Provide the [x, y] coordinate of the cell's center where the given text is located.  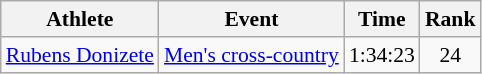
Rubens Donizete [80, 55]
24 [450, 55]
Men's cross-country [252, 55]
Athlete [80, 19]
Time [382, 19]
1:34:23 [382, 55]
Event [252, 19]
Rank [450, 19]
